Extract the (x, y) coordinate from the center of the cell holding the provided text.  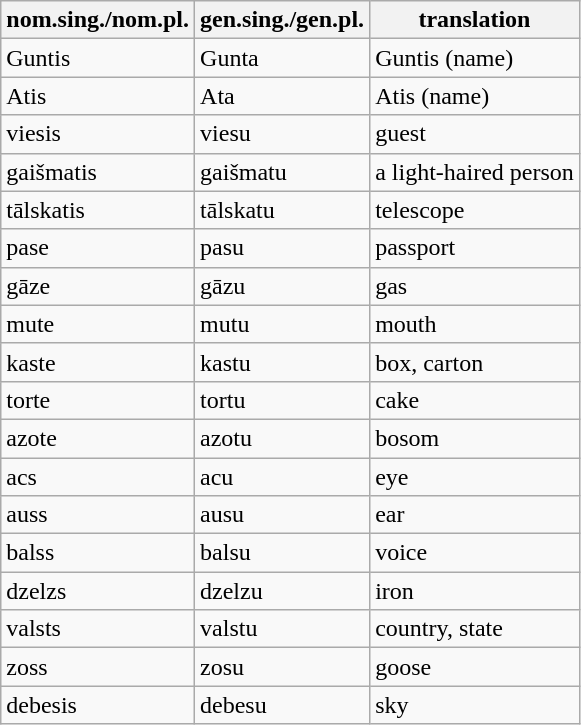
eye (475, 477)
gāzu (282, 286)
mutu (282, 324)
kastu (282, 362)
translation (475, 20)
bosom (475, 438)
dzelzu (282, 591)
iron (475, 591)
telescope (475, 210)
mute (98, 324)
country, state (475, 629)
gen.sing./gen.pl. (282, 20)
debesu (282, 705)
balsu (282, 553)
acu (282, 477)
viesu (282, 134)
pasu (282, 248)
voice (475, 553)
zoss (98, 667)
gaišmatu (282, 172)
a light-haired person (475, 172)
nom.sing./nom.pl. (98, 20)
Atis (name) (475, 96)
viesis (98, 134)
debesis (98, 705)
guest (475, 134)
Atis (98, 96)
passport (475, 248)
gāze (98, 286)
torte (98, 400)
azotu (282, 438)
Guntis (name) (475, 58)
tālskatis (98, 210)
zosu (282, 667)
tortu (282, 400)
ausu (282, 515)
sky (475, 705)
ear (475, 515)
cake (475, 400)
gaišmatis (98, 172)
mouth (475, 324)
acs (98, 477)
gas (475, 286)
auss (98, 515)
goose (475, 667)
balss (98, 553)
azote (98, 438)
box, carton (475, 362)
Gunta (282, 58)
valstu (282, 629)
pase (98, 248)
dzelzs (98, 591)
valsts (98, 629)
kaste (98, 362)
tālskatu (282, 210)
Guntis (98, 58)
Ata (282, 96)
